Detect which cell encompasses the target text, then output its (X, Y) center coordinate. 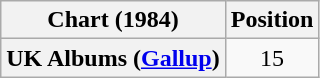
15 (272, 58)
Chart (1984) (113, 20)
UK Albums (Gallup) (113, 58)
Position (272, 20)
